Search for the cell housing the specified text and yield its [x, y] center coordinate. 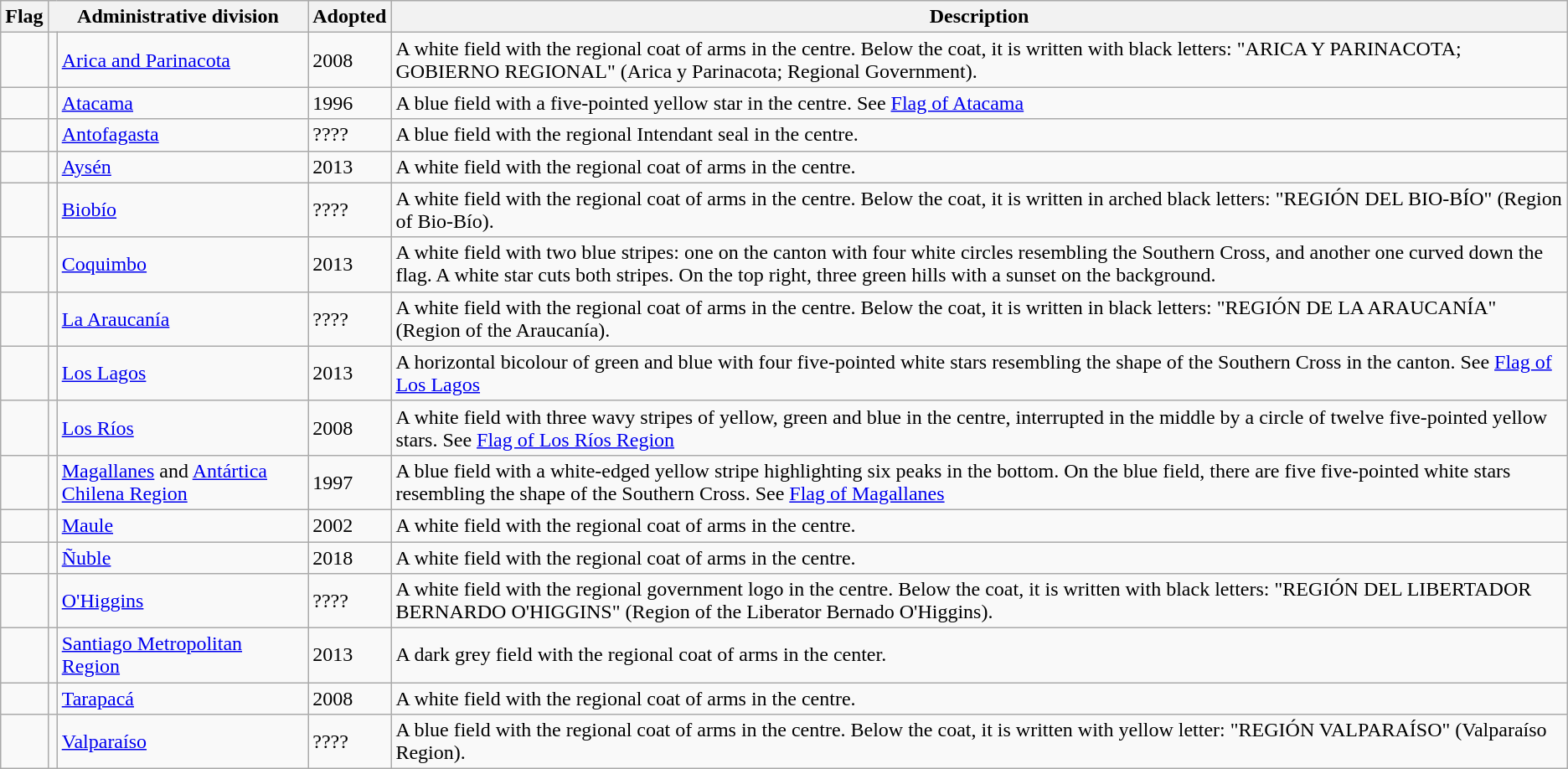
Ñuble [183, 557]
Valparaíso [183, 742]
Coquimbo [183, 265]
A dark grey field with the regional coat of arms in the center. [979, 655]
1996 [350, 103]
Atacama [183, 103]
O'Higgins [183, 601]
2002 [350, 525]
Description [979, 17]
Antofagasta [183, 135]
Administrative division [178, 17]
Adopted [350, 17]
Biobío [183, 209]
Maule [183, 525]
Tarapacá [183, 699]
Magallanes and Antártica Chilena Region [183, 483]
1997 [350, 483]
2018 [350, 557]
Los Lagos [183, 374]
Arica and Parinacota [183, 60]
Los Ríos [183, 427]
Flag [24, 17]
Santiago Metropolitan Region [183, 655]
Aysén [183, 167]
A blue field with a five-pointed yellow star in the centre. See Flag of Atacama [979, 103]
A blue field with the regional Intendant seal in the centre. [979, 135]
A blue field with the regional coat of arms in the centre. Below the coat, it is written with yellow letter: "REGIÓN VALPARAÍSO" (Valparaíso Region). [979, 742]
La Araucanía [183, 318]
